For the text-containing cell, return its midpoint in [x, y] coordinate format. 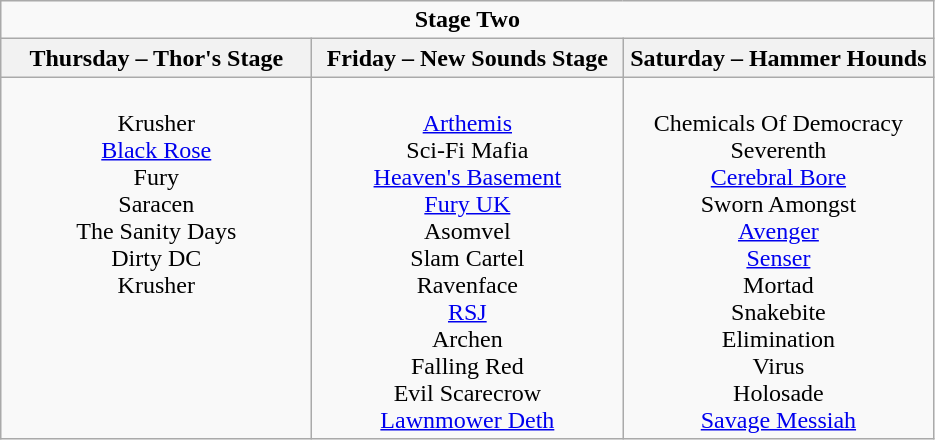
Krusher Black Rose Fury Saracen The Sanity Days Dirty DC Krusher [156, 258]
Friday – New Sounds Stage [468, 58]
Chemicals Of Democracy Severenth Cerebral Bore Sworn Amongst Avenger Senser Mortad Snakebite Elimination Virus Holosade Savage Messiah [778, 258]
Arthemis Sci-Fi Mafia Heaven's Basement Fury UK Asomvel Slam Cartel Ravenface RSJ Archen Falling Red Evil Scarecrow Lawnmower Deth [468, 258]
Stage Two [468, 20]
Thursday – Thor's Stage [156, 58]
Saturday – Hammer Hounds [778, 58]
